Detect which cell encompasses the target text, then output its [x, y] center coordinate. 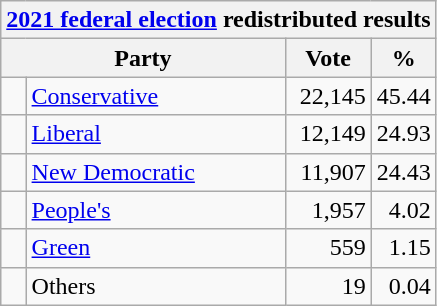
People's [156, 210]
Others [156, 286]
Party [143, 58]
Conservative [156, 96]
0.04 [404, 286]
1,957 [328, 210]
12,149 [328, 134]
11,907 [328, 172]
22,145 [328, 96]
559 [328, 248]
2021 federal election redistributed results [218, 20]
% [404, 58]
24.93 [404, 134]
4.02 [404, 210]
Green [156, 248]
Vote [328, 58]
24.43 [404, 172]
Liberal [156, 134]
New Democratic [156, 172]
1.15 [404, 248]
19 [328, 286]
45.44 [404, 96]
